Detect which cell encompasses the target text, then output its [X, Y] center coordinate. 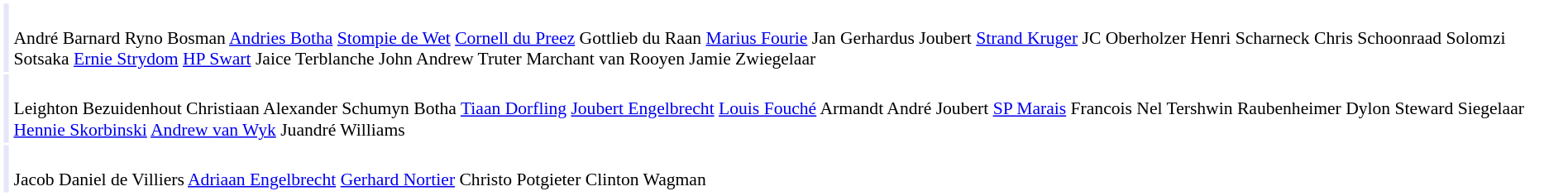
Jacob Daniel de Villiers Adriaan Engelbrecht Gerhard Nortier Christo Potgieter Clinton Wagman [788, 169]
